Return the [X, Y] coordinate for the center point of the cell that contains the specified text.  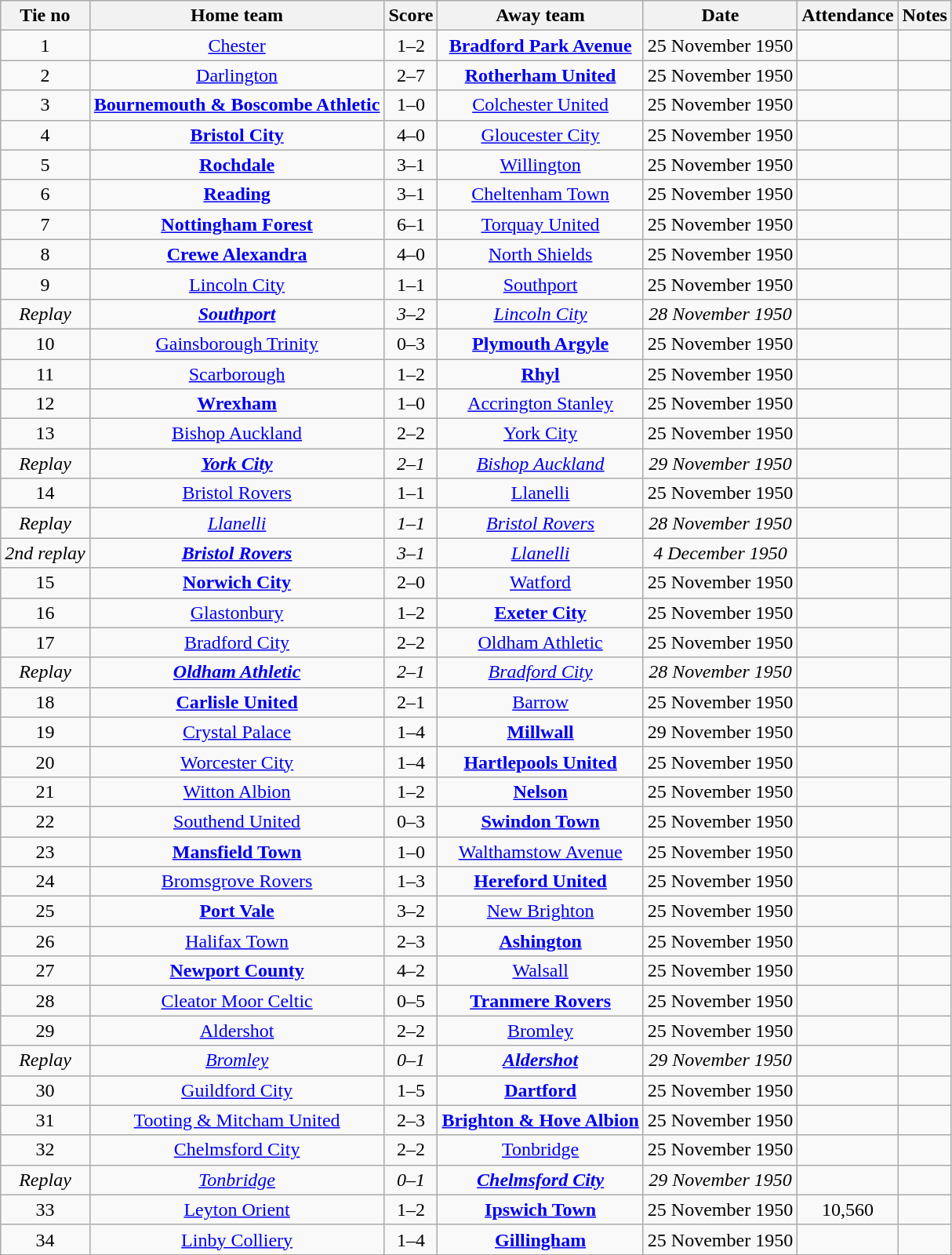
30 [45, 1090]
Witton Albion [237, 791]
2 [45, 75]
2–7 [411, 75]
1–5 [411, 1090]
18 [45, 702]
5 [45, 165]
Crewe Alexandra [237, 254]
32 [45, 1150]
Rhyl [540, 374]
Brighton & Hove Albion [540, 1120]
Rochdale [237, 165]
Swindon Town [540, 821]
Mansfield Town [237, 851]
Reading [237, 195]
17 [45, 642]
Bradford Park Avenue [540, 45]
Tie no [45, 16]
26 [45, 941]
North Shields [540, 254]
Bristol City [237, 135]
Norwich City [237, 583]
Glastonbury [237, 613]
12 [45, 404]
2–0 [411, 583]
Newport County [237, 971]
1–3 [411, 882]
20 [45, 762]
7 [45, 224]
34 [45, 1239]
6 [45, 195]
Dartford [540, 1090]
Darlington [237, 75]
New Brighton [540, 911]
Halifax Town [237, 941]
14 [45, 493]
Barrow [540, 702]
Walthamstow Avenue [540, 851]
Millwall [540, 732]
Attendance [848, 16]
28 [45, 1001]
Date [720, 16]
27 [45, 971]
Nottingham Forest [237, 224]
Carlisle United [237, 702]
Gloucester City [540, 135]
Leyton Orient [237, 1210]
4–2 [411, 971]
9 [45, 284]
Notes [925, 16]
Score [411, 16]
1 [45, 45]
Gainsborough Trinity [237, 344]
Cheltenham Town [540, 195]
10 [45, 344]
Watford [540, 583]
Rotherham United [540, 75]
4 [45, 135]
0–5 [411, 1001]
Scarborough [237, 374]
Ipswich Town [540, 1210]
Hereford United [540, 882]
29 [45, 1031]
Gillingham [540, 1239]
Crystal Palace [237, 732]
2nd replay [45, 553]
Guildford City [237, 1090]
Exeter City [540, 613]
24 [45, 882]
Willington [540, 165]
11 [45, 374]
25 [45, 911]
Walsall [540, 971]
Port Vale [237, 911]
Chester [237, 45]
4 December 1950 [720, 553]
Accrington Stanley [540, 404]
Wrexham [237, 404]
Hartlepools United [540, 762]
Tooting & Mitcham United [237, 1120]
13 [45, 434]
6–1 [411, 224]
Away team [540, 16]
33 [45, 1210]
15 [45, 583]
Bournemouth & Boscombe Athletic [237, 105]
16 [45, 613]
Colchester United [540, 105]
Home team [237, 16]
Nelson [540, 791]
19 [45, 732]
22 [45, 821]
Bromsgrove Rovers [237, 882]
Tranmere Rovers [540, 1001]
10,560 [848, 1210]
Torquay United [540, 224]
31 [45, 1120]
8 [45, 254]
Southend United [237, 821]
3 [45, 105]
Plymouth Argyle [540, 344]
23 [45, 851]
Cleator Moor Celtic [237, 1001]
Linby Colliery [237, 1239]
Ashington [540, 941]
Worcester City [237, 762]
21 [45, 791]
